Locate the cell with the specified text and output its [x, y] center coordinate. 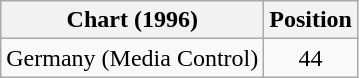
Germany (Media Control) [132, 58]
44 [311, 58]
Position [311, 20]
Chart (1996) [132, 20]
